Find where the given text appears and provide that cell's center as (X, Y) coordinate. 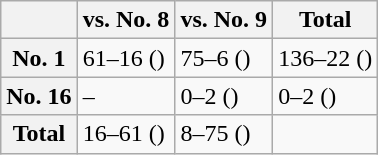
136–22 () (326, 58)
vs. No. 9 (224, 20)
75–6 () (224, 58)
16–61 () (126, 134)
vs. No. 8 (126, 20)
61–16 () (126, 58)
No. 16 (39, 96)
– (126, 96)
8–75 () (224, 134)
No. 1 (39, 58)
